Return the [X, Y] coordinate for the center point of the cell that contains the specified text.  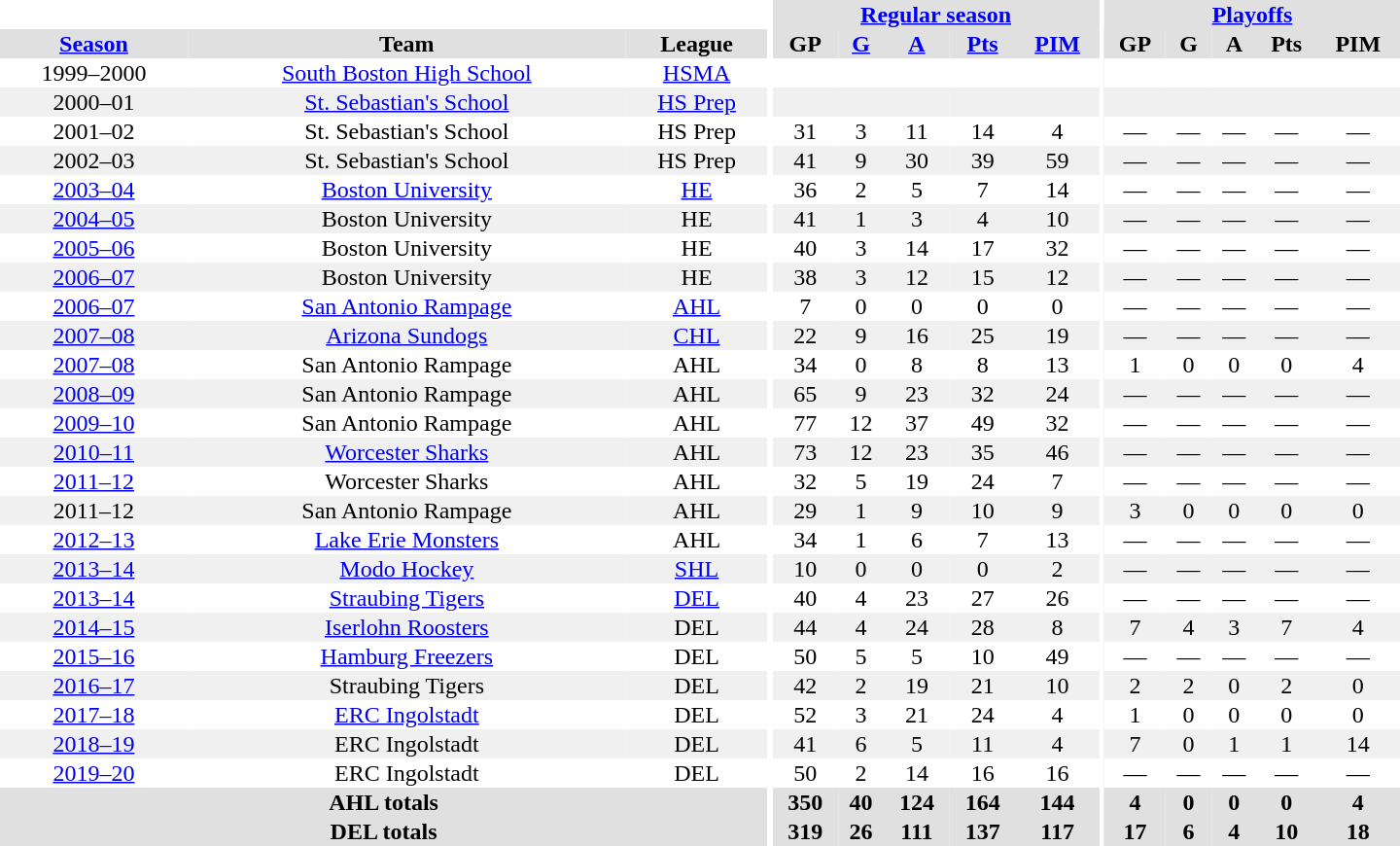
2012–13 [93, 540]
Hamburg Freezers [406, 656]
37 [917, 423]
29 [805, 511]
2003–04 [93, 190]
2009–10 [93, 423]
DEL totals [383, 831]
77 [805, 423]
2015–16 [93, 656]
31 [805, 131]
42 [805, 686]
36 [805, 190]
30 [917, 160]
144 [1057, 802]
2005–06 [93, 248]
Season [93, 44]
46 [1057, 452]
59 [1057, 160]
164 [983, 802]
65 [805, 394]
Lake Erie Monsters [406, 540]
35 [983, 452]
HSMA [696, 73]
350 [805, 802]
1999–2000 [93, 73]
2008–09 [93, 394]
2018–19 [93, 744]
Team [406, 44]
2016–17 [93, 686]
2014–15 [93, 627]
44 [805, 627]
111 [917, 831]
2004–05 [93, 219]
South Boston High School [406, 73]
AHL totals [383, 802]
137 [983, 831]
2002–03 [93, 160]
52 [805, 715]
Regular season [935, 15]
Modo Hockey [406, 569]
Playoffs [1252, 15]
SHL [696, 569]
38 [805, 277]
2019–20 [93, 773]
2017–18 [93, 715]
15 [983, 277]
Arizona Sundogs [406, 335]
22 [805, 335]
28 [983, 627]
39 [983, 160]
27 [983, 598]
2010–11 [93, 452]
Iserlohn Roosters [406, 627]
CHL [696, 335]
73 [805, 452]
2000–01 [93, 102]
League [696, 44]
117 [1057, 831]
124 [917, 802]
319 [805, 831]
25 [983, 335]
18 [1358, 831]
2001–02 [93, 131]
